Return the [X, Y] coordinate for the center point of the cell that contains the specified text.  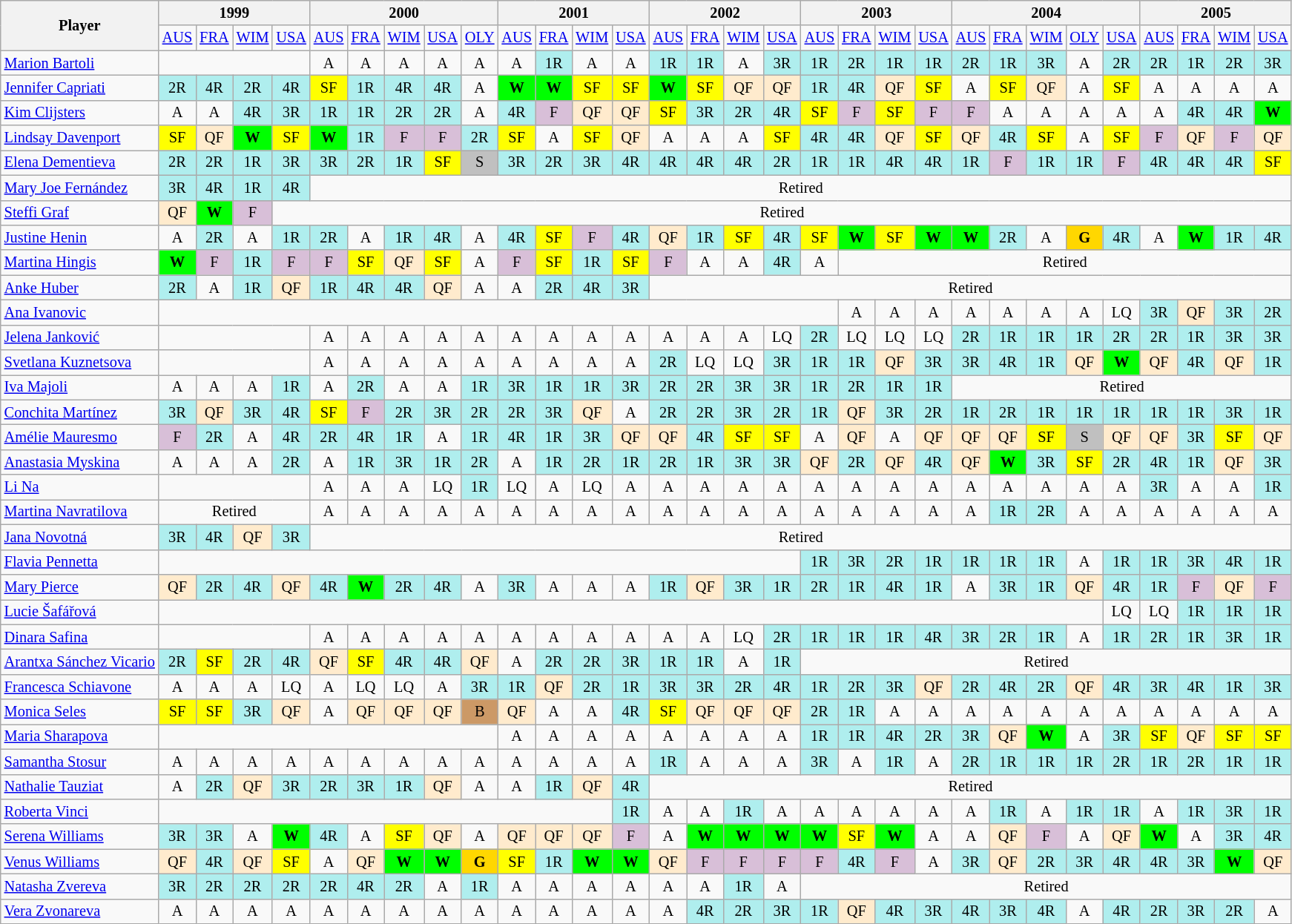
Li Na [80, 487]
Francesca Schiavone [80, 687]
Roberta Vinci [80, 811]
Natasha Zvereva [80, 886]
2001 [573, 13]
2004 [1047, 13]
2003 [877, 13]
Jana Novotná [80, 537]
Vera Zvonareva [80, 911]
Player [80, 25]
Anastasia Myskina [80, 462]
Svetlana Kuznetsova [80, 363]
Jennifer Capriati [80, 88]
Marion Bartoli [80, 63]
Martina Navratilova [80, 512]
Lucie Šafářová [80, 612]
Arantxa Sánchez Vicario [80, 661]
Mary Joe Fernández [80, 188]
Amélie Mauresmo [80, 437]
2005 [1216, 13]
2002 [725, 13]
1999 [234, 13]
Kim Clijsters [80, 113]
Serena Williams [80, 836]
Venus Williams [80, 862]
B [480, 712]
Elena Dementieva [80, 162]
Monica Seles [80, 712]
Mary Pierce [80, 587]
Justine Henin [80, 237]
Steffi Graf [80, 213]
Flavia Pennetta [80, 562]
Conchita Martínez [80, 412]
Iva Majoli [80, 387]
Dinara Safina [80, 637]
Anke Huber [80, 288]
Martina Hingis [80, 263]
Ana Ivanovic [80, 312]
Jelena Janković [80, 337]
Maria Sharapova [80, 736]
Nathalie Tauziat [80, 787]
2000 [404, 13]
Lindsay Davenport [80, 138]
Samantha Stosur [80, 762]
